From the cell containing the given text, extract its center point as [X, Y] coordinate. 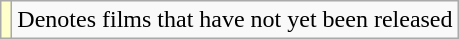
Denotes films that have not yet been released [235, 20]
